Extract the [X, Y] coordinate from the center of the cell holding the provided text.  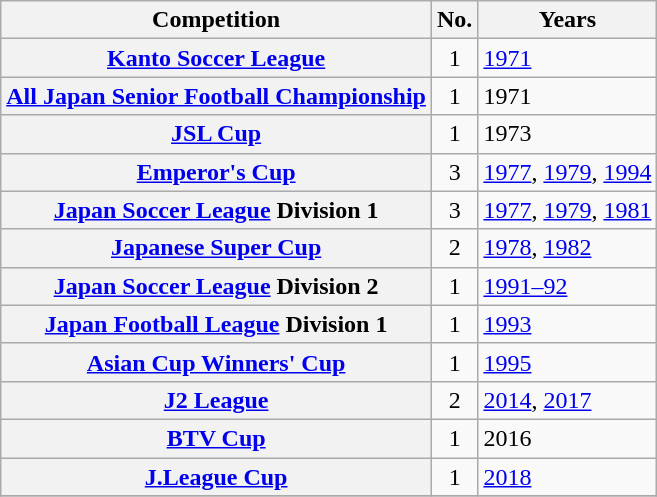
Years [568, 20]
Emperor's Cup [216, 172]
1978, 1982 [568, 248]
2016 [568, 438]
Japan Football League Division 1 [216, 324]
J.League Cup [216, 477]
Japan Soccer League Division 2 [216, 286]
1973 [568, 134]
Kanto Soccer League [216, 58]
No. [454, 20]
1991–92 [568, 286]
2014, 2017 [568, 400]
1977, 1979, 1981 [568, 210]
Asian Cup Winners' Cup [216, 362]
1995 [568, 362]
J2 League [216, 400]
Competition [216, 20]
1993 [568, 324]
All Japan Senior Football Championship [216, 96]
Japan Soccer League Division 1 [216, 210]
2018 [568, 477]
1977, 1979, 1994 [568, 172]
Japanese Super Cup [216, 248]
JSL Cup [216, 134]
BTV Cup [216, 438]
